Return (X, Y) of the center of cell containing provided text 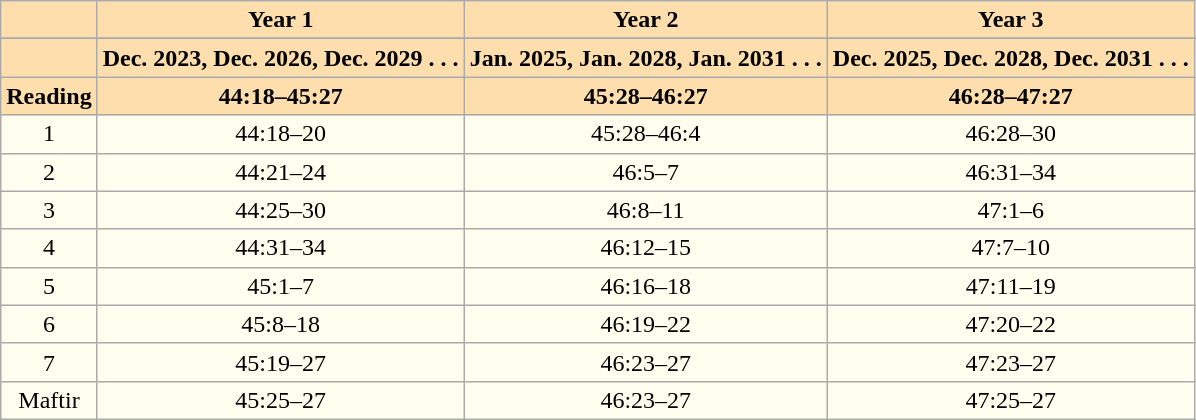
45:25–27 (280, 400)
46:8–11 (646, 210)
7 (49, 362)
46:28–47:27 (1010, 96)
46:31–34 (1010, 172)
45:28–46:4 (646, 134)
44:18–45:27 (280, 96)
47:7–10 (1010, 248)
Maftir (49, 400)
46:19–22 (646, 324)
44:25–30 (280, 210)
Year 2 (646, 20)
44:31–34 (280, 248)
46:28–30 (1010, 134)
47:25–27 (1010, 400)
4 (49, 248)
44:21–24 (280, 172)
1 (49, 134)
2 (49, 172)
45:8–18 (280, 324)
46:5–7 (646, 172)
5 (49, 286)
45:19–27 (280, 362)
46:12–15 (646, 248)
46:16–18 (646, 286)
Year 3 (1010, 20)
Year 1 (280, 20)
44:18–20 (280, 134)
Jan. 2025, Jan. 2028, Jan. 2031 . . . (646, 58)
Dec. 2025, Dec. 2028, Dec. 2031 . . . (1010, 58)
3 (49, 210)
Reading (49, 96)
47:20–22 (1010, 324)
45:1–7 (280, 286)
47:23–27 (1010, 362)
45:28–46:27 (646, 96)
47:11–19 (1010, 286)
47:1–6 (1010, 210)
Dec. 2023, Dec. 2026, Dec. 2029 . . . (280, 58)
6 (49, 324)
